For the text-containing cell, return its midpoint in [X, Y] coordinate format. 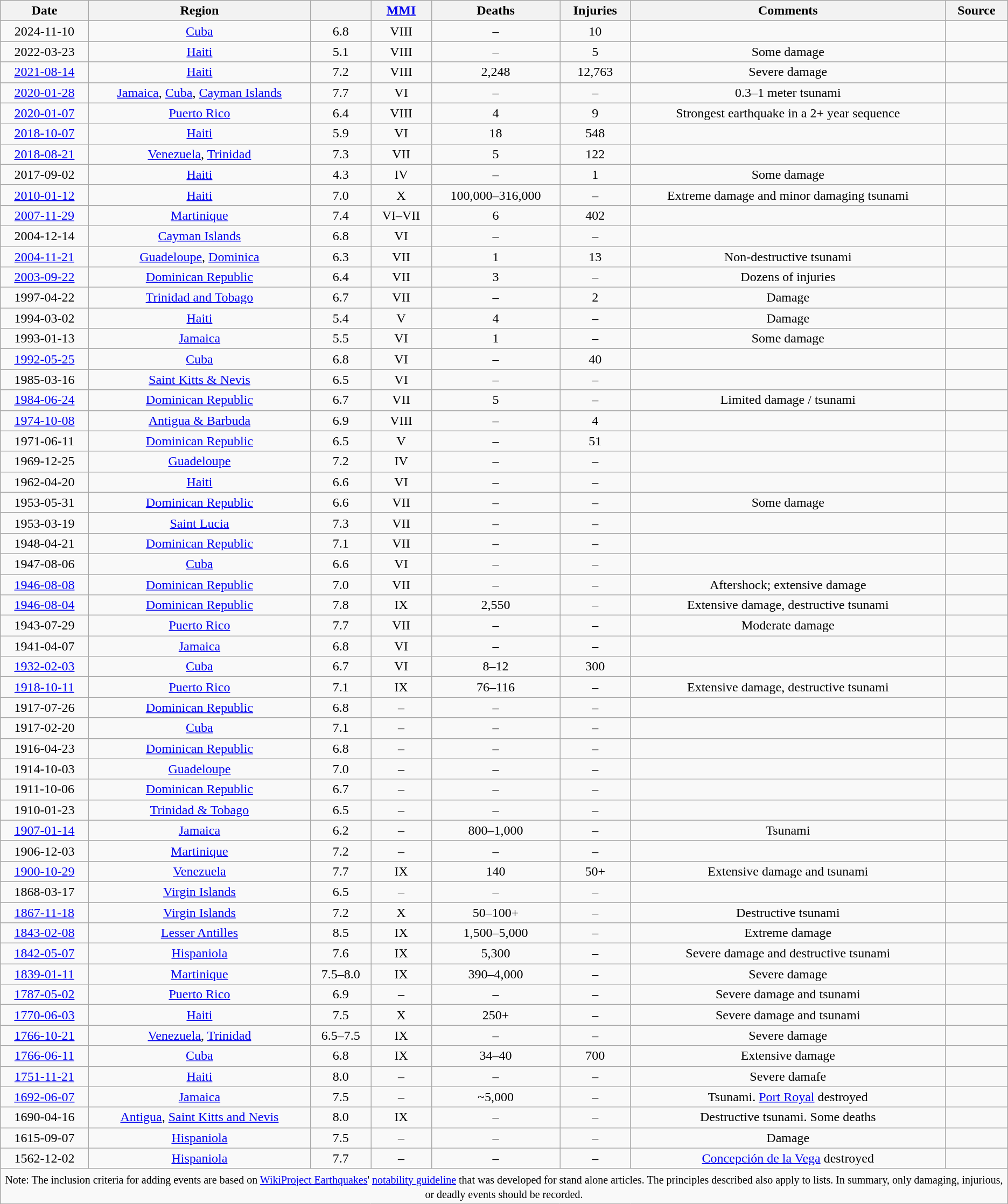
VI–VII [402, 215]
Cayman Islands [199, 236]
Non-destructive tsunami [788, 257]
2003-09-22 [44, 277]
548 [596, 134]
1997-04-22 [44, 298]
51 [596, 441]
1,500–5,000 [495, 933]
2004-11-21 [44, 257]
1948-04-21 [44, 543]
2020-01-07 [44, 113]
402 [596, 215]
7.4 [341, 215]
50+ [596, 871]
Injuries [596, 11]
1953-05-31 [44, 502]
390–4,000 [495, 974]
2022-03-23 [44, 52]
76–116 [495, 687]
1900-10-29 [44, 871]
50–100+ [495, 913]
1943-07-29 [44, 626]
1941-04-07 [44, 646]
Guadeloupe, Dominica [199, 257]
1917-02-20 [44, 728]
Saint Kitts & Nevis [199, 380]
8.5 [341, 933]
1932-02-03 [44, 667]
Extensive damage [788, 1056]
2020-01-28 [44, 93]
1868-03-17 [44, 892]
1969-12-25 [44, 461]
1562-12-02 [44, 1158]
2018-08-21 [44, 154]
Comments [788, 11]
0.3–1 meter tsunami [788, 93]
Source [977, 11]
700 [596, 1056]
250+ [495, 1015]
1787-05-02 [44, 995]
2007-11-29 [44, 215]
1906-12-03 [44, 851]
Antigua, Saint Kitts and Nevis [199, 1117]
1911-10-06 [44, 789]
9 [596, 113]
5.1 [341, 52]
1993-01-13 [44, 339]
1914-10-03 [44, 769]
1984-06-24 [44, 400]
Extreme damage and minor damaging tsunami [788, 195]
7.5–8.0 [341, 974]
2024-11-10 [44, 31]
Aftershock; extensive damage [788, 584]
Trinidad & Tobago [199, 810]
40 [596, 359]
1867-11-18 [44, 913]
2 [596, 298]
Destructive tsunami. Some deaths [788, 1117]
34–40 [495, 1056]
Tsunami [788, 830]
Deaths [495, 11]
1947-08-06 [44, 564]
1953-03-19 [44, 523]
Moderate damage [788, 626]
Destructive tsunami [788, 913]
Extensive damage and tsunami [788, 871]
10 [596, 31]
Strongest earthquake in a 2+ year sequence [788, 113]
1946-08-08 [44, 584]
1751-11-21 [44, 1076]
1916-04-23 [44, 748]
1918-10-11 [44, 687]
2010-01-12 [44, 195]
2004-12-14 [44, 236]
2,550 [495, 605]
1842-05-07 [44, 954]
1962-04-20 [44, 482]
140 [495, 871]
8–12 [495, 667]
1766-10-21 [44, 1035]
6.2 [341, 830]
1974-10-08 [44, 421]
Venezuela [199, 871]
~5,000 [495, 1097]
2018-10-07 [44, 134]
Lesser Antilles [199, 933]
Saint Lucia [199, 523]
Extreme damage [788, 933]
Region [199, 11]
Concepción de la Vega destroyed [788, 1158]
100,000–316,000 [495, 195]
1843-02-08 [44, 933]
1690-04-16 [44, 1117]
7.6 [341, 954]
300 [596, 667]
2021-08-14 [44, 72]
1839-01-11 [44, 974]
5.9 [341, 134]
1766-06-11 [44, 1056]
18 [495, 134]
1994-03-02 [44, 318]
12,763 [596, 72]
Trinidad and Tobago [199, 298]
1946-08-04 [44, 605]
6.3 [341, 257]
1692-06-07 [44, 1097]
5,300 [495, 954]
Severe damafe [788, 1076]
Dozens of injuries [788, 277]
1910-01-23 [44, 810]
1770-06-03 [44, 1015]
Antigua & Barbuda [199, 421]
3 [495, 277]
Tsunami. Port Royal destroyed [788, 1097]
Limited damage / tsunami [788, 400]
2,248 [495, 72]
2017-09-02 [44, 174]
1907-01-14 [44, 830]
6 [495, 215]
Jamaica, Cuba, Cayman Islands [199, 93]
1615-09-07 [44, 1138]
Date [44, 11]
MMI [402, 11]
5.4 [341, 318]
4.3 [341, 174]
122 [596, 154]
800–1,000 [495, 830]
7.8 [341, 605]
6.5–7.5 [341, 1035]
5.5 [341, 339]
Severe damage and destructive tsunami [788, 954]
1992-05-25 [44, 359]
1917-07-26 [44, 708]
1971-06-11 [44, 441]
13 [596, 257]
1985-03-16 [44, 380]
